Return the (x, y) coordinate for the center point of the cell that contains the specified text.  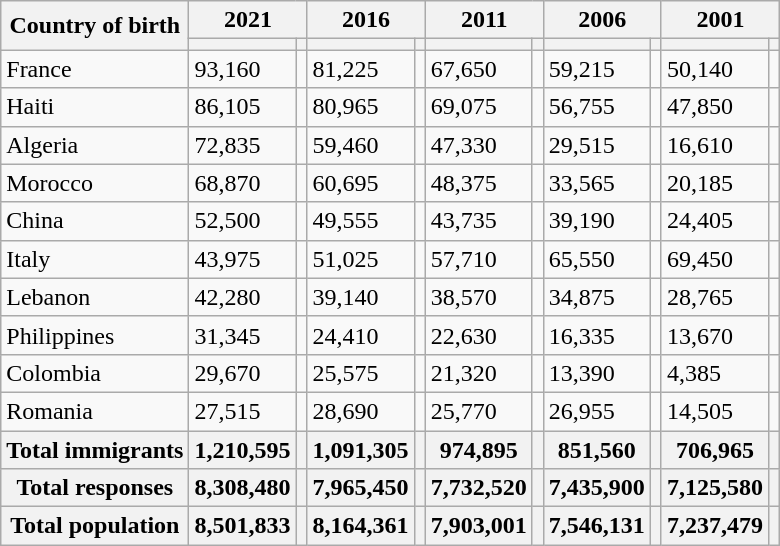
50,140 (714, 69)
2011 (484, 20)
851,560 (596, 449)
72,835 (242, 145)
81,225 (360, 69)
29,515 (596, 145)
Morocco (95, 183)
13,390 (596, 373)
Haiti (95, 107)
France (95, 69)
39,140 (360, 297)
16,335 (596, 335)
14,505 (714, 411)
Total immigrants (95, 449)
56,755 (596, 107)
47,330 (478, 145)
Total responses (95, 488)
2001 (720, 20)
Philippines (95, 335)
31,345 (242, 335)
Colombia (95, 373)
27,515 (242, 411)
24,405 (714, 221)
Italy (95, 259)
22,630 (478, 335)
20,185 (714, 183)
86,105 (242, 107)
39,190 (596, 221)
21,320 (478, 373)
25,575 (360, 373)
1,091,305 (360, 449)
8,501,833 (242, 526)
7,546,131 (596, 526)
7,732,520 (478, 488)
48,375 (478, 183)
33,565 (596, 183)
42,280 (242, 297)
80,965 (360, 107)
59,460 (360, 145)
China (95, 221)
13,670 (714, 335)
4,385 (714, 373)
51,025 (360, 259)
25,770 (478, 411)
38,570 (478, 297)
Lebanon (95, 297)
Country of birth (95, 26)
43,975 (242, 259)
24,410 (360, 335)
67,650 (478, 69)
59,215 (596, 69)
34,875 (596, 297)
16,610 (714, 145)
69,075 (478, 107)
65,550 (596, 259)
974,895 (478, 449)
8,164,361 (360, 526)
68,870 (242, 183)
2016 (366, 20)
47,850 (714, 107)
1,210,595 (242, 449)
52,500 (242, 221)
7,903,001 (478, 526)
7,965,450 (360, 488)
28,765 (714, 297)
2006 (602, 20)
49,555 (360, 221)
93,160 (242, 69)
8,308,480 (242, 488)
28,690 (360, 411)
7,435,900 (596, 488)
Romania (95, 411)
Algeria (95, 145)
43,735 (478, 221)
2021 (248, 20)
26,955 (596, 411)
706,965 (714, 449)
60,695 (360, 183)
57,710 (478, 259)
69,450 (714, 259)
29,670 (242, 373)
Total population (95, 526)
7,237,479 (714, 526)
7,125,580 (714, 488)
